Provide the [x, y] coordinate of the cell's center where the given text is located.  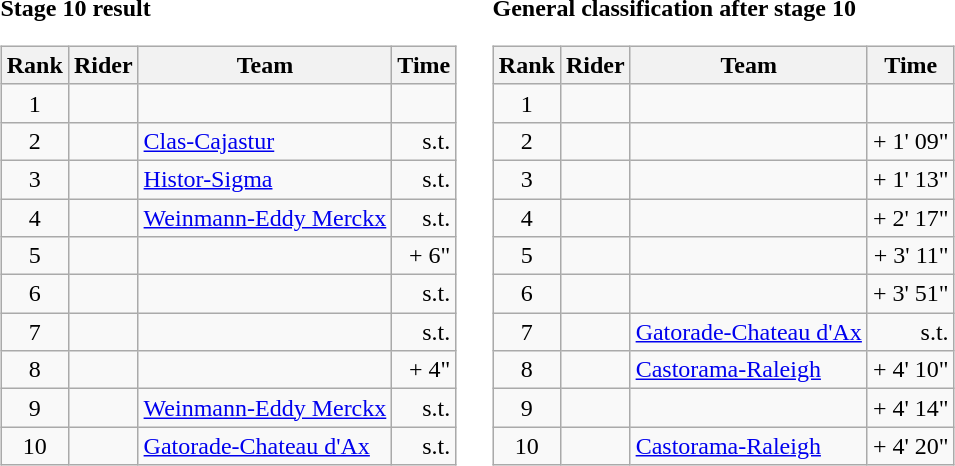
+ 1' 13" [910, 179]
+ 3' 51" [910, 294]
Histor-Sigma [265, 179]
+ 1' 09" [910, 141]
+ 6" [424, 256]
+ 4' 14" [910, 408]
+ 2' 17" [910, 217]
+ 4' 20" [910, 446]
+ 3' 11" [910, 256]
+ 4" [424, 370]
+ 4' 10" [910, 370]
Clas-Cajastur [265, 141]
